Pinpoint the cell where the given text exists, returning its (x, y) midpoint coordinate. 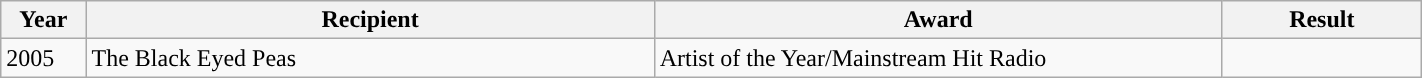
2005 (44, 58)
Award (938, 20)
The Black Eyed Peas (370, 58)
Recipient (370, 20)
Artist of the Year/Mainstream Hit Radio (938, 58)
Year (44, 20)
Result (1322, 20)
